Identify which cell holds the provided text, then report its (x, y) central coordinate. 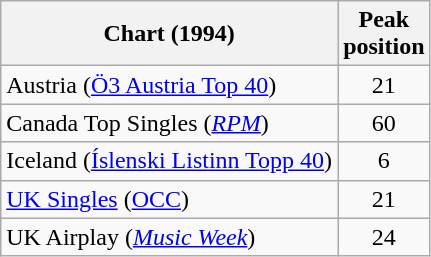
UK Singles (OCC) (170, 199)
UK Airplay (Music Week) (170, 237)
24 (384, 237)
Iceland (Íslenski Listinn Topp 40) (170, 161)
Austria (Ö3 Austria Top 40) (170, 85)
Canada Top Singles (RPM) (170, 123)
Chart (1994) (170, 34)
60 (384, 123)
6 (384, 161)
Peakposition (384, 34)
